Scan for the cell matching the given text and deliver its (X, Y) coordinate at center. 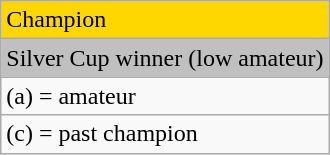
Silver Cup winner (low amateur) (165, 58)
(a) = amateur (165, 96)
(c) = past champion (165, 134)
Champion (165, 20)
